Extract the (x, y) coordinate from the center of the cell holding the provided text.  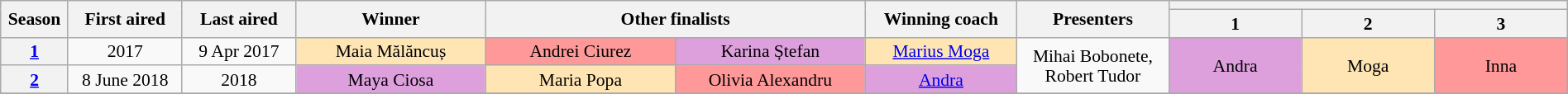
Winning coach (941, 19)
Presenters (1093, 19)
Maria Popa (581, 80)
Moga (1368, 65)
Winner (390, 19)
Season (35, 19)
2017 (125, 51)
Olivia Alexandru (771, 80)
9 Apr 2017 (239, 51)
Maia Mălăncuș (390, 51)
First aired (125, 19)
Other finalists (675, 19)
3 (1500, 23)
Andrei Ciurez (581, 51)
2018 (239, 80)
8 June 2018 (125, 80)
Marius Moga (941, 51)
Karina Ștefan (771, 51)
Inna (1500, 65)
Last aired (239, 19)
Maya Ciosa (390, 80)
Mihai Bobonete,Robert Tudor (1093, 65)
